From the cell containing the given text, extract its center point as [X, Y] coordinate. 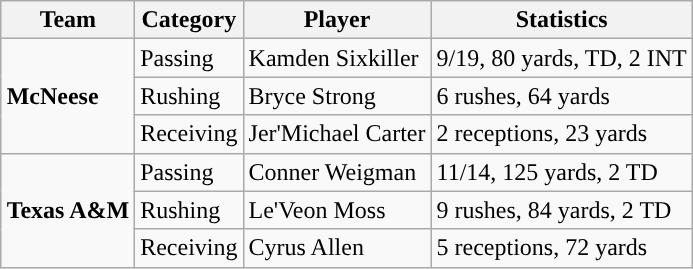
Texas A&M [68, 210]
9/19, 80 yards, TD, 2 INT [562, 58]
9 rushes, 84 yards, 2 TD [562, 210]
Le'Veon Moss [337, 210]
6 rushes, 64 yards [562, 96]
McNeese [68, 96]
2 receptions, 23 yards [562, 134]
Bryce Strong [337, 96]
5 receptions, 72 yards [562, 248]
Statistics [562, 20]
11/14, 125 yards, 2 TD [562, 172]
Kamden Sixkiller [337, 58]
Cyrus Allen [337, 248]
Team [68, 20]
Category [189, 20]
Conner Weigman [337, 172]
Jer'Michael Carter [337, 134]
Player [337, 20]
